Find where the given text appears and provide that cell's center as [x, y] coordinate. 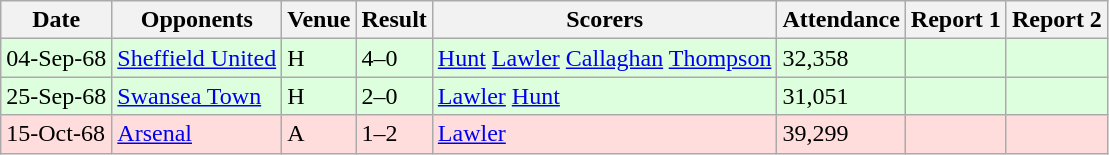
Scorers [604, 20]
Opponents [197, 20]
Swansea Town [197, 96]
Report 2 [1056, 20]
15-Oct-68 [56, 134]
A [319, 134]
2–0 [394, 96]
31,051 [841, 96]
25-Sep-68 [56, 96]
Arsenal [197, 134]
Report 1 [956, 20]
4–0 [394, 58]
1–2 [394, 134]
32,358 [841, 58]
Hunt Lawler Callaghan Thompson [604, 58]
Attendance [841, 20]
Date [56, 20]
Lawler [604, 134]
Lawler Hunt [604, 96]
Result [394, 20]
04-Sep-68 [56, 58]
39,299 [841, 134]
Venue [319, 20]
Sheffield United [197, 58]
